Search for the cell housing the specified text and yield its (x, y) center coordinate. 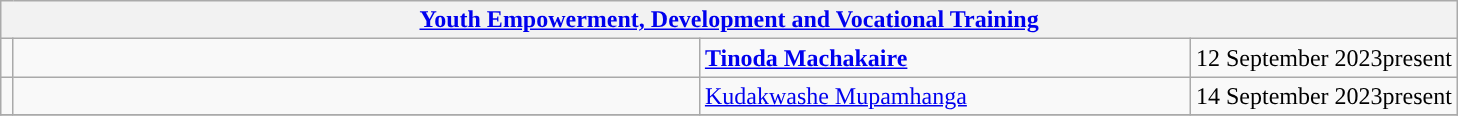
14 September 2023present (1324, 96)
12 September 2023present (1324, 58)
Kudakwashe Mupamhanga (944, 96)
Youth Empowerment, Development and Vocational Training (730, 20)
Tinoda Machakaire (944, 58)
